Detect which cell encompasses the target text, then output its [X, Y] center coordinate. 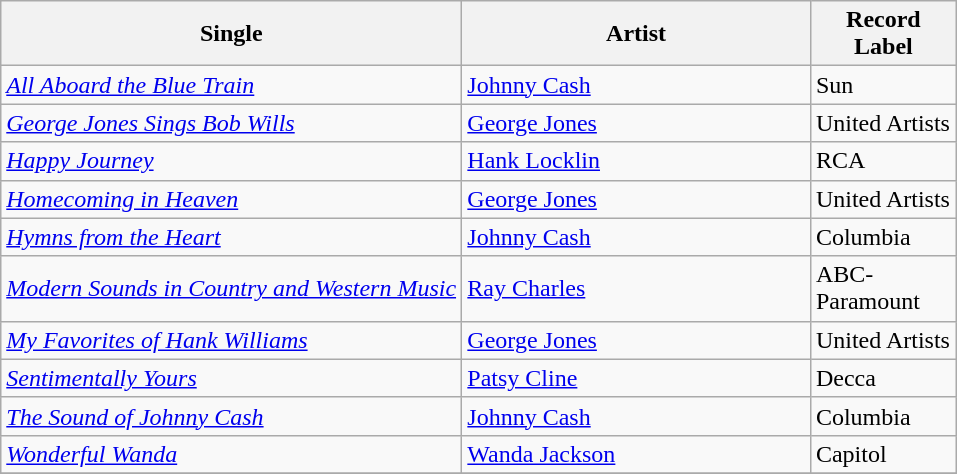
Modern Sounds in Country and Western Music [232, 288]
Wanda Jackson [636, 454]
Capitol [883, 454]
All Aboard the Blue Train [232, 85]
The Sound of Johnny Cash [232, 416]
Artist [636, 34]
Ray Charles [636, 288]
Homecoming in Heaven [232, 199]
Single [232, 34]
My Favorites of Hank Williams [232, 340]
Hank Locklin [636, 161]
ABC-Paramount [883, 288]
RCA [883, 161]
Patsy Cline [636, 378]
Sentimentally Yours [232, 378]
Hymns from the Heart [232, 237]
Sun [883, 85]
Happy Journey [232, 161]
Wonderful Wanda [232, 454]
Decca [883, 378]
Record Label [883, 34]
George Jones Sings Bob Wills [232, 123]
